Output the (x, y) coordinate of the center of the cell containing the given text.  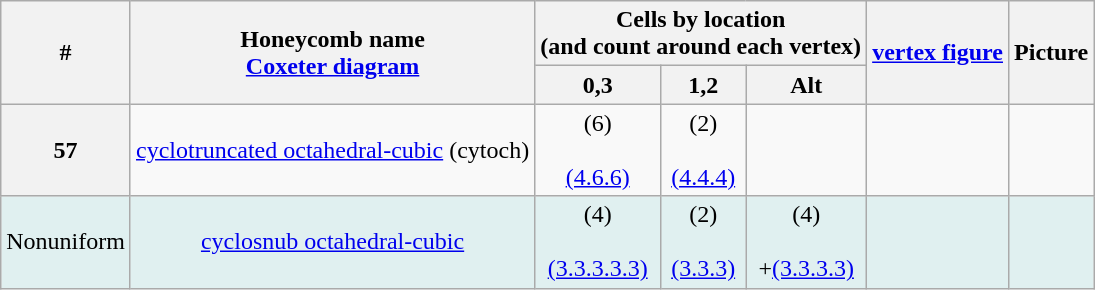
vertex figure (938, 52)
Picture (1052, 52)
(2)(3.3.3) (704, 242)
(4)(3.3.3.3.3) (598, 242)
(4)+(3.3.3.3) (806, 242)
(6)(4.6.6) (598, 150)
(2)(4.4.4) (704, 150)
Honeycomb nameCoxeter diagram (332, 52)
# (66, 52)
cyclotruncated octahedral-cubic (cytoch) (332, 150)
57 (66, 150)
Cells by location(and count around each vertex) (701, 34)
0,3 (598, 85)
cyclosnub octahedral-cubic (332, 242)
Alt (806, 85)
Nonuniform (66, 242)
1,2 (704, 85)
